Scan for the cell matching the given text and deliver its (X, Y) coordinate at center. 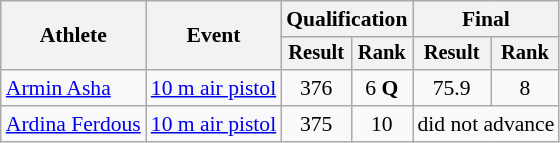
10 (382, 124)
Final (486, 19)
75.9 (451, 88)
Event (214, 36)
Athlete (74, 36)
376 (316, 88)
6 Q (382, 88)
375 (316, 124)
Ardina Ferdous (74, 124)
Armin Asha (74, 88)
Qualification (346, 19)
did not advance (486, 124)
8 (526, 88)
